For the text-containing cell, return its midpoint in (X, Y) coordinate format. 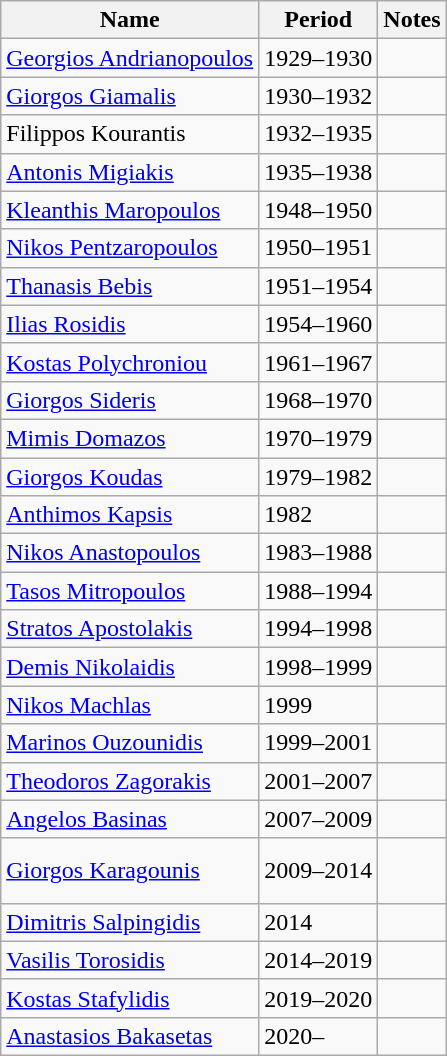
1951–1954 (318, 286)
Giorgos Koudas (130, 477)
1961–1967 (318, 362)
1929–1930 (318, 58)
Stratos Apostolakis (130, 629)
1982 (318, 515)
Demis Nikolaidis (130, 667)
1950–1951 (318, 248)
Thanasis Bebis (130, 286)
1968–1970 (318, 400)
1983–1988 (318, 553)
Period (318, 20)
1948–1950 (318, 210)
Filippos Kourantis (130, 134)
Mimis Domazos (130, 438)
1999–2001 (318, 743)
1988–1994 (318, 591)
Nikos Pentzaropoulos (130, 248)
2014 (318, 922)
Anthimos Kapsis (130, 515)
Kostas Polychroniou (130, 362)
1932–1935 (318, 134)
Kleanthis Maropoulos (130, 210)
Nikos Anastopoulos (130, 553)
1979–1982 (318, 477)
2007–2009 (318, 819)
Dimitris Salpingidis (130, 922)
Giorgos Karagounis (130, 870)
Marinos Ouzounidis (130, 743)
Notes (412, 20)
2009–2014 (318, 870)
Angelos Basinas (130, 819)
2019–2020 (318, 998)
2001–2007 (318, 781)
Kostas Stafylidis (130, 998)
1930–1932 (318, 96)
Nikos Machlas (130, 705)
Giorgos Giamalis (130, 96)
Georgios Andrianopoulos (130, 58)
Antonis Migiakis (130, 172)
1954–1960 (318, 324)
1935–1938 (318, 172)
Theodoros Zagorakis (130, 781)
2014–2019 (318, 960)
2020– (318, 1036)
1994–1998 (318, 629)
1999 (318, 705)
Giorgos Sideris (130, 400)
Tasos Mitropoulos (130, 591)
Name (130, 20)
1970–1979 (318, 438)
Anastasios Bakasetas (130, 1036)
Vasilis Torosidis (130, 960)
Ilias Rosidis (130, 324)
1998–1999 (318, 667)
